From the cell containing the given text, extract its center point as (x, y) coordinate. 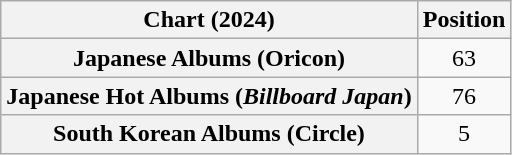
5 (464, 134)
Position (464, 20)
63 (464, 58)
Japanese Hot Albums (Billboard Japan) (209, 96)
South Korean Albums (Circle) (209, 134)
Japanese Albums (Oricon) (209, 58)
76 (464, 96)
Chart (2024) (209, 20)
